Find where the given text appears and provide that cell's center as (x, y) coordinate. 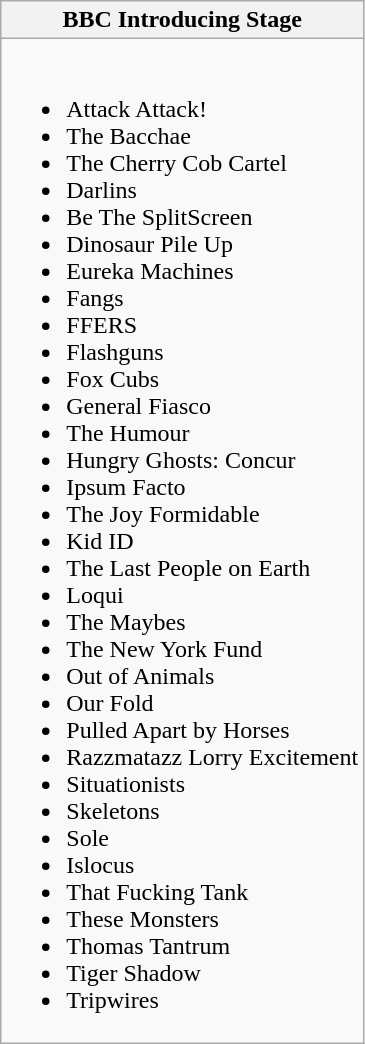
BBC Introducing Stage (182, 20)
